Detect which cell encompasses the target text, then output its [x, y] center coordinate. 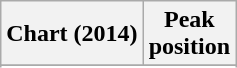
Peakposition [189, 34]
Chart (2014) [72, 34]
